Find where the given text appears and provide that cell's center as (X, Y) coordinate. 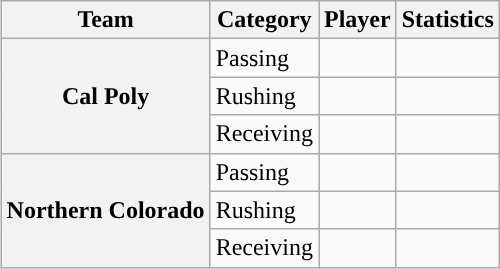
Category (264, 20)
Player (357, 20)
Northern Colorado (106, 210)
Cal Poly (106, 96)
Statistics (448, 20)
Team (106, 20)
